Pinpoint the cell where the given text exists, returning its (x, y) midpoint coordinate. 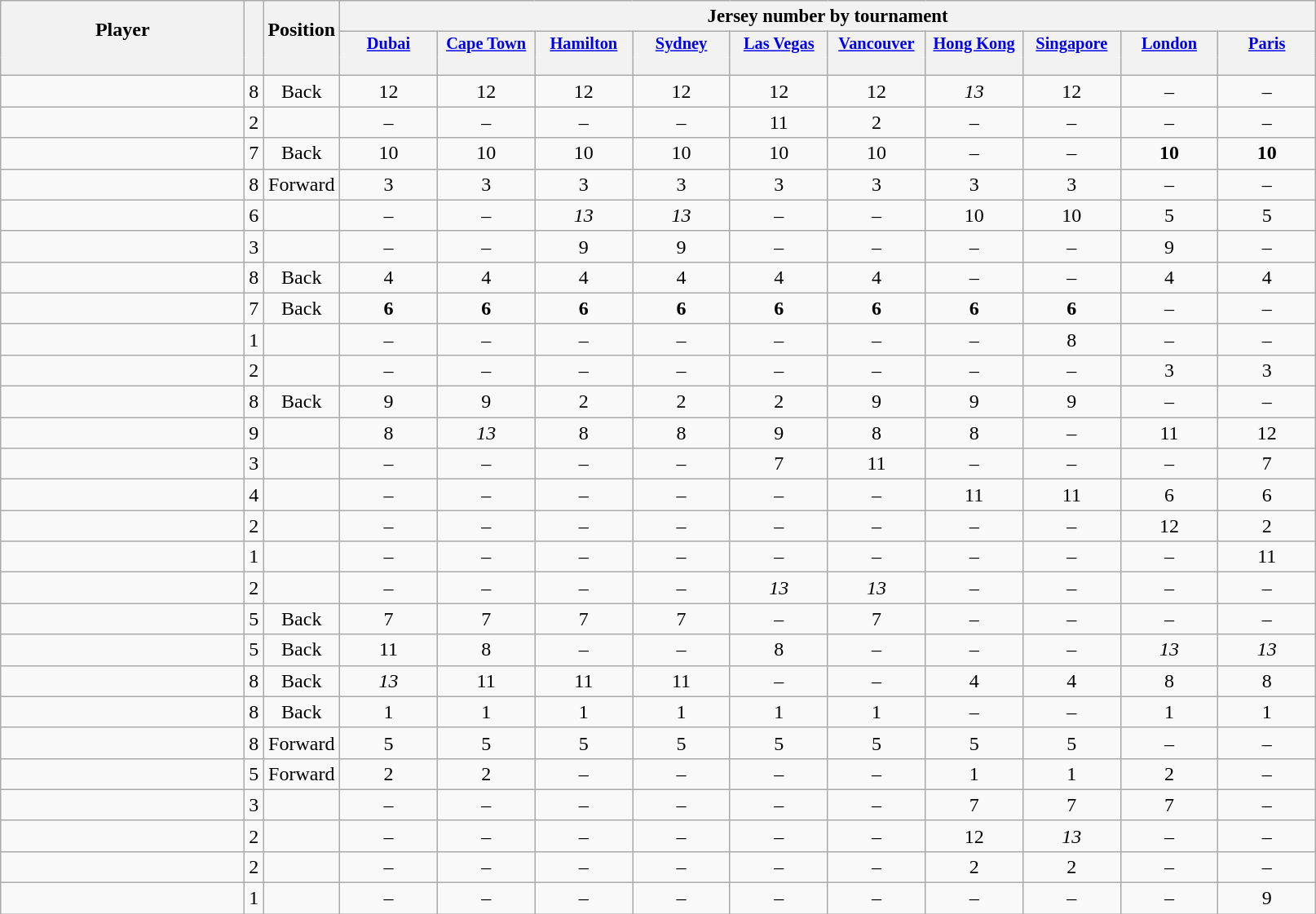
Sydney (682, 44)
Paris (1267, 44)
Hong Kong (974, 44)
Cape Town (486, 44)
Vancouver (877, 44)
Hamilton (584, 44)
Singapore (1071, 44)
Dubai (389, 44)
Player (122, 29)
Position (302, 29)
Las Vegas (779, 44)
Jersey number by tournament (828, 16)
London (1169, 44)
